Find where the given text appears and provide that cell's center as (X, Y) coordinate. 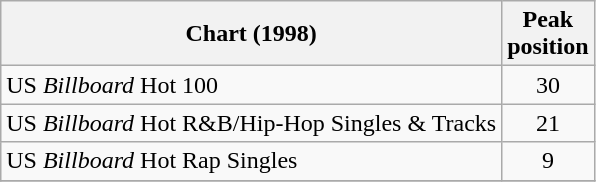
30 (548, 85)
9 (548, 161)
US Billboard Hot 100 (252, 85)
21 (548, 123)
US Billboard Hot R&B/Hip-Hop Singles & Tracks (252, 123)
Peakposition (548, 34)
Chart (1998) (252, 34)
US Billboard Hot Rap Singles (252, 161)
